Extract the [X, Y] coordinate from the center of the cell holding the provided text.  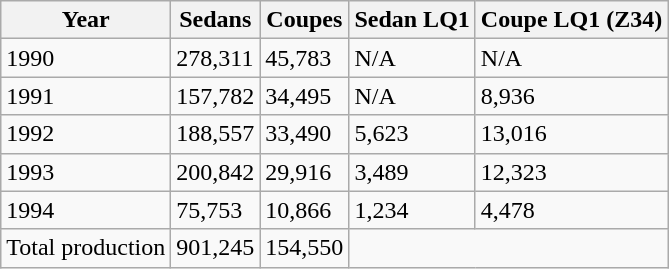
1991 [86, 96]
1990 [86, 58]
278,311 [216, 58]
Coupe LQ1 (Z34) [571, 20]
Sedans [216, 20]
29,916 [304, 172]
Coupes [304, 20]
901,245 [216, 248]
1992 [86, 134]
45,783 [304, 58]
13,016 [571, 134]
188,557 [216, 134]
Year [86, 20]
Sedan LQ1 [412, 20]
1994 [86, 210]
4,478 [571, 210]
200,842 [216, 172]
5,623 [412, 134]
154,550 [304, 248]
Total production [86, 248]
33,490 [304, 134]
1993 [86, 172]
1,234 [412, 210]
12,323 [571, 172]
34,495 [304, 96]
10,866 [304, 210]
75,753 [216, 210]
157,782 [216, 96]
8,936 [571, 96]
3,489 [412, 172]
